From the cell containing the given text, extract its center point as (x, y) coordinate. 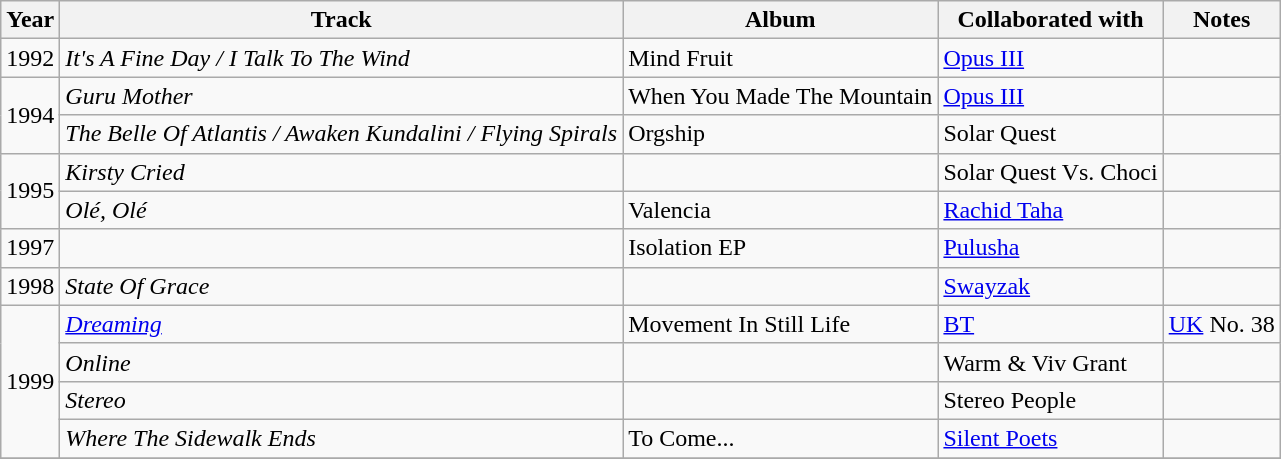
Valencia (780, 210)
Pulusha (1050, 248)
Dreaming (342, 324)
Swayzak (1050, 286)
Year (30, 20)
Online (342, 362)
1992 (30, 58)
Guru Mother (342, 96)
Collaborated with (1050, 20)
UK No. 38 (1222, 324)
Mind Fruit (780, 58)
Movement In Still Life (780, 324)
Track (342, 20)
Stereo (342, 400)
Olé, Olé (342, 210)
1998 (30, 286)
Solar Quest Vs. Choci (1050, 172)
State Of Grace (342, 286)
Warm & Viv Grant (1050, 362)
1997 (30, 248)
BT (1050, 324)
Album (780, 20)
It's A Fine Day / I Talk To The Wind (342, 58)
Rachid Taha (1050, 210)
1999 (30, 381)
The Belle Of Atlantis / Awaken Kundalini / Flying Spirals (342, 134)
Stereo People (1050, 400)
1995 (30, 191)
Silent Poets (1050, 438)
Where The Sidewalk Ends (342, 438)
Notes (1222, 20)
Kirsty Cried (342, 172)
When You Made The Mountain (780, 96)
To Come... (780, 438)
Isolation EP (780, 248)
Solar Quest (1050, 134)
1994 (30, 115)
Orgship (780, 134)
